For the text-containing cell, return its midpoint in [x, y] coordinate format. 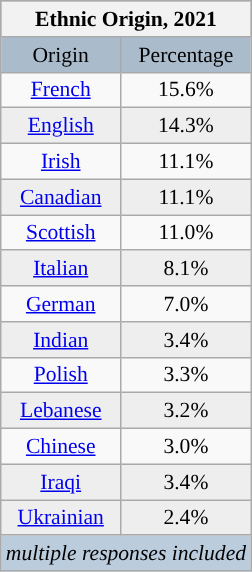
3.2% [186, 411]
11.0% [186, 232]
3.3% [186, 375]
English [61, 126]
Italian [61, 268]
Indian [61, 339]
15.6% [186, 90]
Irish [61, 161]
Scottish [61, 232]
2.4% [186, 518]
Polish [61, 375]
multiple responses included [126, 553]
Ukrainian [61, 518]
Chinese [61, 446]
Ethnic Origin, 2021 [126, 19]
Origin [61, 54]
14.3% [186, 126]
German [61, 304]
7.0% [186, 304]
8.1% [186, 268]
French [61, 90]
Percentage [186, 54]
3.0% [186, 446]
Lebanese [61, 411]
Iraqi [61, 482]
Canadian [61, 197]
